Locate the cell with the specified text and output its [X, Y] center coordinate. 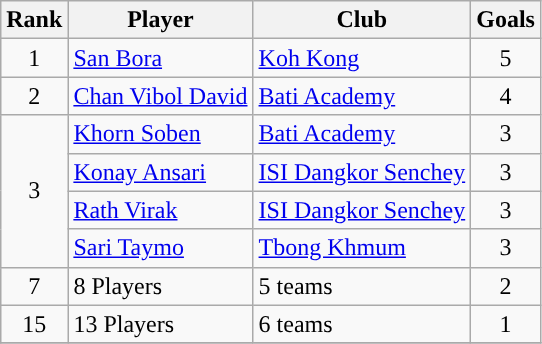
Tbong Khmum [362, 248]
5 [506, 58]
Konay Ansari [160, 172]
Khorn Soben [160, 134]
5 teams [362, 286]
4 [506, 96]
15 [34, 324]
Koh Kong [362, 58]
Club [362, 20]
Sari Taymo [160, 248]
6 teams [362, 324]
7 [34, 286]
Chan Vibol David [160, 96]
Rank [34, 20]
8 Players [160, 286]
Rath Virak [160, 210]
Player [160, 20]
Goals [506, 20]
San Bora [160, 58]
13 Players [160, 324]
